Return [X, Y] of the center of cell containing provided text 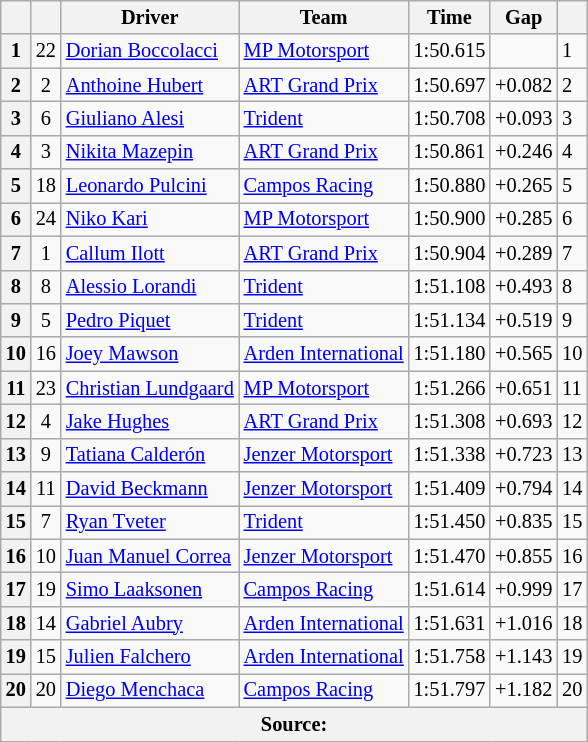
+0.082 [524, 85]
1:51.266 [450, 388]
1:50.615 [450, 51]
+0.246 [524, 152]
David Beckmann [150, 489]
Nikita Mazepin [150, 152]
Callum Ilott [150, 253]
+0.493 [524, 287]
1:51.614 [450, 589]
1:51.470 [450, 556]
1:51.108 [450, 287]
+1.182 [524, 690]
Julien Falchero [150, 657]
+0.999 [524, 589]
1:50.708 [450, 118]
24 [46, 219]
Alessio Lorandi [150, 287]
1:51.450 [450, 522]
1:50.697 [450, 85]
Diego Menchaca [150, 690]
Pedro Piquet [150, 320]
23 [46, 388]
+1.016 [524, 623]
Niko Kari [150, 219]
+1.143 [524, 657]
+0.855 [524, 556]
1:51.338 [450, 455]
+0.093 [524, 118]
1:51.631 [450, 623]
22 [46, 51]
+0.565 [524, 354]
Leonardo Pulcini [150, 186]
Anthoine Hubert [150, 85]
1:50.904 [450, 253]
1:50.900 [450, 219]
Giuliano Alesi [150, 118]
+0.723 [524, 455]
1:51.134 [450, 320]
Tatiana Calderón [150, 455]
Dorian Boccolacci [150, 51]
+0.265 [524, 186]
Time [450, 17]
1:51.797 [450, 690]
1:51.758 [450, 657]
1:50.880 [450, 186]
Juan Manuel Correa [150, 556]
1:51.409 [450, 489]
1:51.308 [450, 421]
Gap [524, 17]
+0.693 [524, 421]
Simo Laaksonen [150, 589]
+0.651 [524, 388]
+0.794 [524, 489]
1:51.180 [450, 354]
+0.519 [524, 320]
1:50.861 [450, 152]
Christian Lundgaard [150, 388]
+0.835 [524, 522]
Driver [150, 17]
+0.289 [524, 253]
Gabriel Aubry [150, 623]
Jake Hughes [150, 421]
Team [324, 17]
Ryan Tveter [150, 522]
Source: [294, 724]
Joey Mawson [150, 354]
+0.285 [524, 219]
